Search for the cell housing the specified text and yield its [X, Y] center coordinate. 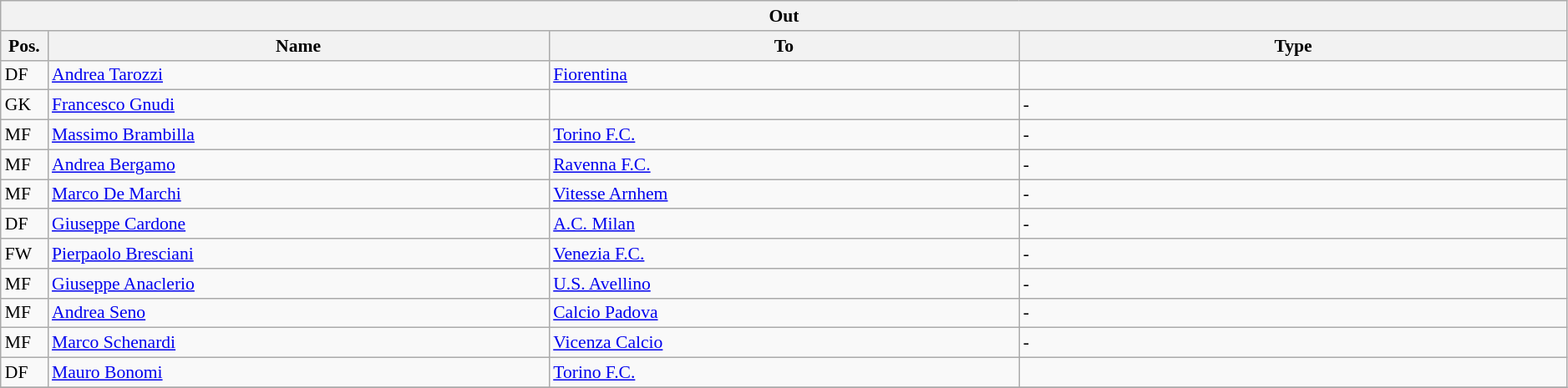
FW [24, 254]
Giuseppe Anaclerio [298, 284]
Pierpaolo Bresciani [298, 254]
Out [784, 16]
To [784, 46]
Andrea Bergamo [298, 164]
Type [1293, 46]
GK [24, 105]
Francesco Gnudi [298, 105]
Andrea Seno [298, 313]
Vitesse Arnhem [784, 194]
Andrea Tarozzi [298, 75]
Fiorentina [784, 75]
Name [298, 46]
Calcio Padova [784, 313]
Pos. [24, 46]
Massimo Brambilla [298, 135]
Marco Schenardi [298, 343]
Giuseppe Cardone [298, 224]
Mauro Bonomi [298, 373]
Marco De Marchi [298, 194]
Venezia F.C. [784, 254]
A.C. Milan [784, 224]
Vicenza Calcio [784, 343]
U.S. Avellino [784, 284]
Ravenna F.C. [784, 164]
